Pinpoint the cell where the given text exists, returning its (x, y) midpoint coordinate. 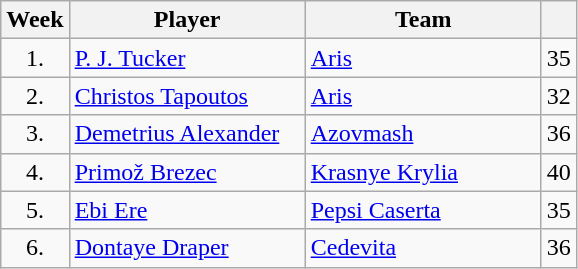
Primož Brezec (187, 172)
6. (35, 248)
Player (187, 20)
P. J. Tucker (187, 58)
3. (35, 134)
Ebi Ere (187, 210)
Week (35, 20)
Cedevita (423, 248)
Krasnye Krylia (423, 172)
Azovmash (423, 134)
Christos Tapoutos (187, 96)
2. (35, 96)
4. (35, 172)
1. (35, 58)
Team (423, 20)
Demetrius Alexander (187, 134)
40 (558, 172)
Dontaye Draper (187, 248)
Pepsi Caserta (423, 210)
32 (558, 96)
5. (35, 210)
